Search for the cell housing the specified text and yield its [x, y] center coordinate. 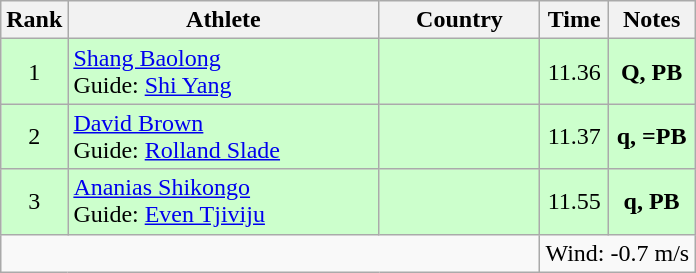
11.55 [574, 202]
Wind: -0.7 m/s [618, 253]
Shang BaolongGuide: Shi Yang [224, 72]
Athlete [224, 20]
1 [34, 72]
3 [34, 202]
11.37 [574, 136]
11.36 [574, 72]
David BrownGuide: Rolland Slade [224, 136]
Time [574, 20]
Country [460, 20]
q, =PB [651, 136]
2 [34, 136]
Notes [651, 20]
Ananias ShikongoGuide: Even Tjiviju [224, 202]
Q, PB [651, 72]
q, PB [651, 202]
Rank [34, 20]
